Return (X, Y) of the center of cell containing provided text 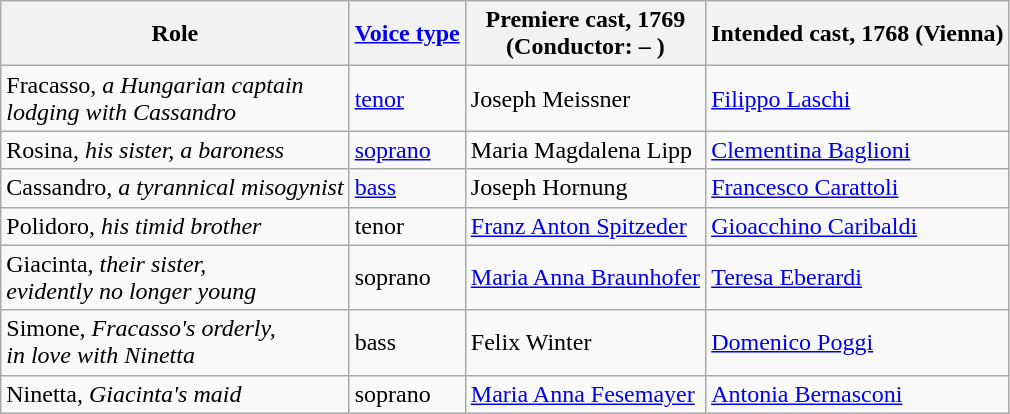
Antonia Bernasconi (858, 394)
Joseph Hornung (585, 188)
Felix Winter (585, 342)
Domenico Poggi (858, 342)
Francesco Carattoli (858, 188)
Franz Anton Spitzeder (585, 226)
Clementina Baglioni (858, 150)
Maria Magdalena Lipp (585, 150)
Cassandro, a tyrannical misogynist (175, 188)
Gioacchino Caribaldi (858, 226)
Giacinta, their sister, evidently no longer young (175, 278)
Ninetta, Giacinta's maid (175, 394)
Polidoro, his timid brother (175, 226)
Premiere cast, 1769 (Conductor: – ) (585, 34)
Intended cast, 1768 (Vienna) (858, 34)
Joseph Meissner (585, 98)
Role (175, 34)
Fracasso, a Hungarian captain lodging with Cassandro (175, 98)
Rosina, his sister, a baroness (175, 150)
Voice type (407, 34)
Teresa Eberardi (858, 278)
Simone, Fracasso's orderly, in love with Ninetta (175, 342)
Filippo Laschi (858, 98)
Maria Anna Braunhofer (585, 278)
Maria Anna Fesemayer (585, 394)
